Provide the [X, Y] coordinate of the cell's center where the given text is located.  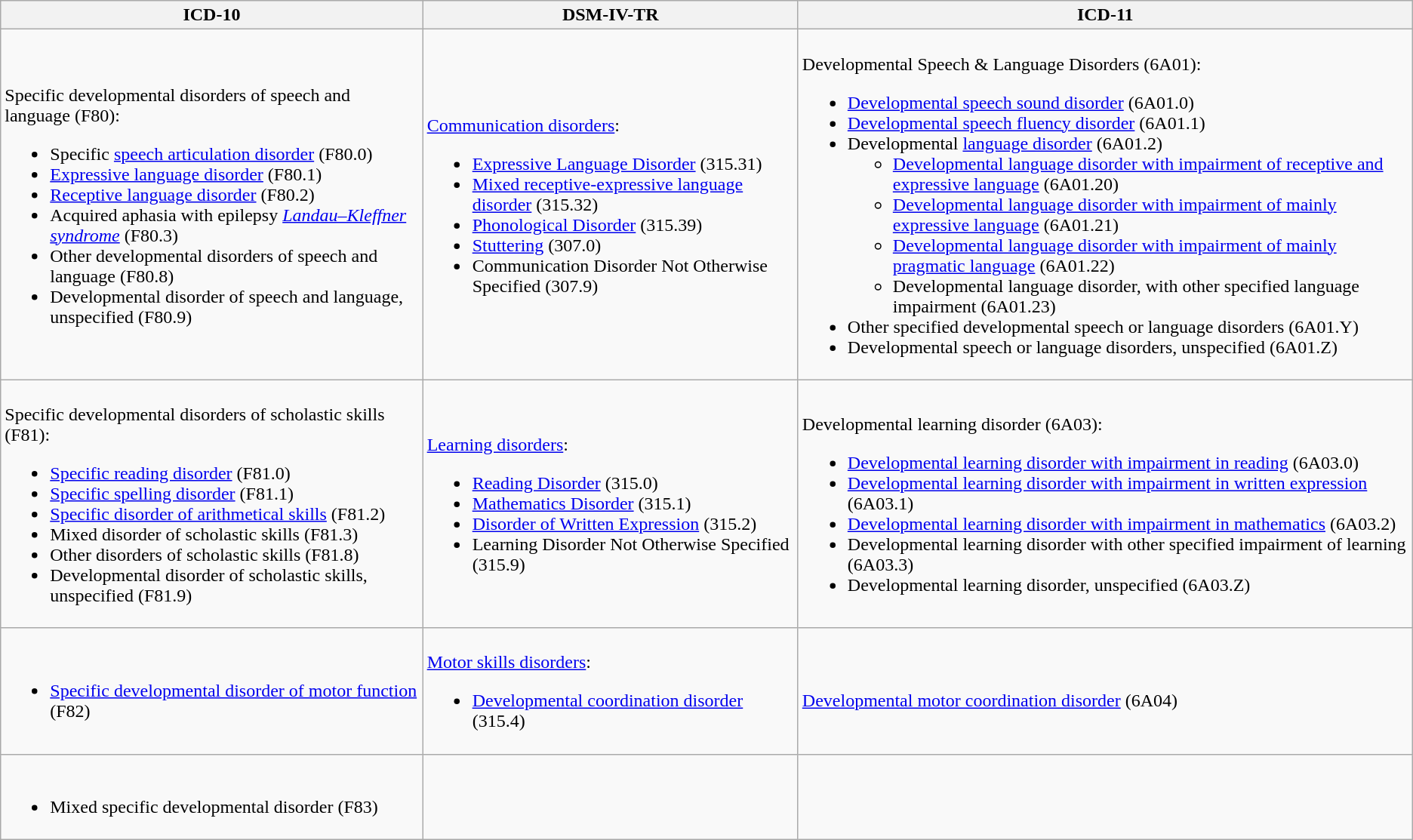
ICD-10 [211, 15]
DSM-IV-TR [610, 15]
Developmental motor coordination disorder (6A04) [1105, 691]
Specific developmental disorder of motor function (F82) [211, 691]
Motor skills disorders:Developmental coordination disorder (315.4) [610, 691]
Mixed specific developmental disorder (F83) [211, 797]
ICD-11 [1105, 15]
